Output the (X, Y) coordinate of the center of the cell containing the given text.  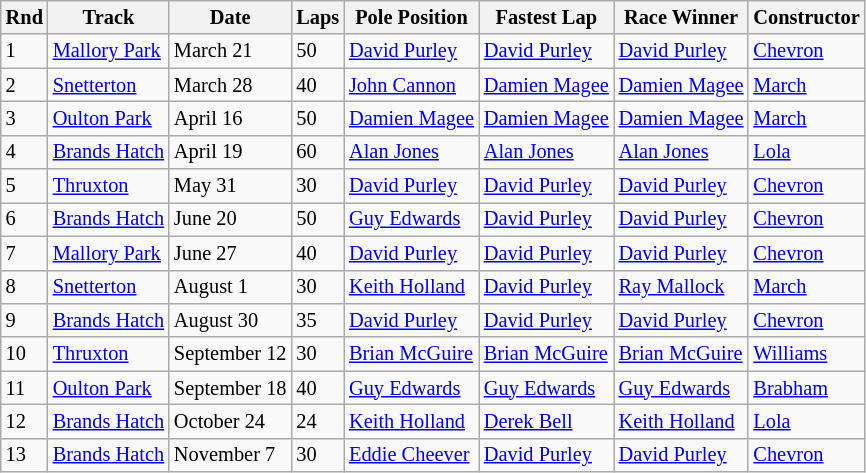
8 (24, 287)
May 31 (230, 186)
August 1 (230, 287)
13 (24, 455)
Constructor (806, 17)
November 7 (230, 455)
3 (24, 118)
12 (24, 421)
35 (318, 320)
Pole Position (412, 17)
September 12 (230, 354)
Track (108, 17)
10 (24, 354)
2 (24, 85)
60 (318, 152)
Date (230, 17)
11 (24, 388)
Brabham (806, 388)
Ray Mallock (682, 287)
Williams (806, 354)
September 18 (230, 388)
Derek Bell (546, 421)
1 (24, 51)
Eddie Cheever (412, 455)
24 (318, 421)
Race Winner (682, 17)
April 16 (230, 118)
Fastest Lap (546, 17)
7 (24, 253)
October 24 (230, 421)
6 (24, 219)
John Cannon (412, 85)
9 (24, 320)
Rnd (24, 17)
4 (24, 152)
5 (24, 186)
June 20 (230, 219)
Laps (318, 17)
March 21 (230, 51)
March 28 (230, 85)
August 30 (230, 320)
June 27 (230, 253)
April 19 (230, 152)
